Search for the cell housing the specified text and yield its [X, Y] center coordinate. 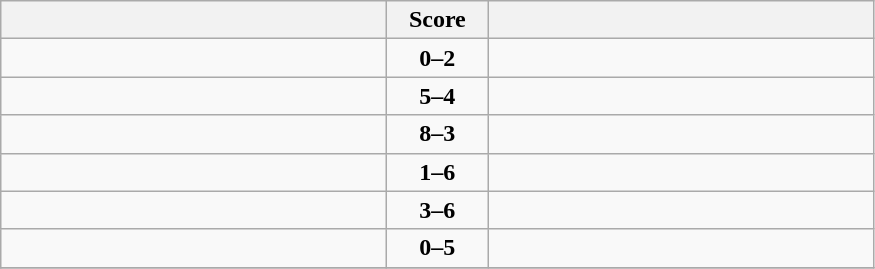
8–3 [438, 134]
1–6 [438, 172]
5–4 [438, 96]
3–6 [438, 210]
0–2 [438, 58]
0–5 [438, 248]
Score [438, 20]
